Locate the cell with the specified text and output its [X, Y] center coordinate. 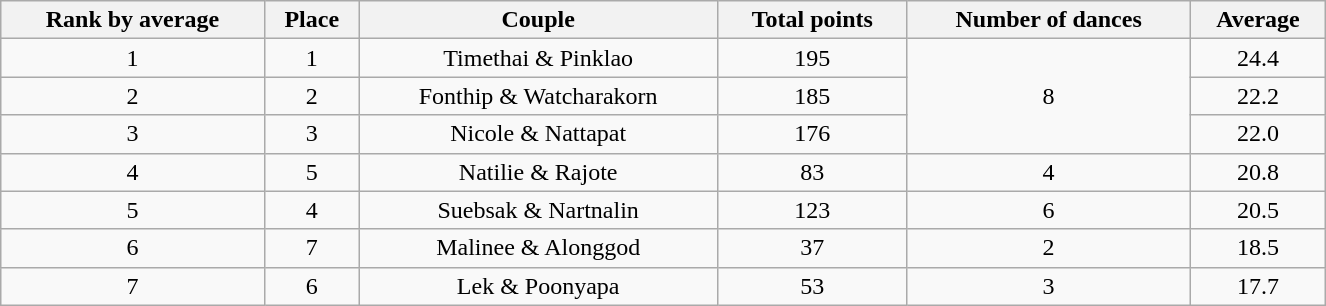
Total points [812, 20]
17.7 [1258, 286]
22.0 [1258, 134]
Natilie & Rajote [538, 172]
20.8 [1258, 172]
37 [812, 248]
Place [312, 20]
185 [812, 96]
83 [812, 172]
18.5 [1258, 248]
Suebsak & Nartnalin [538, 210]
53 [812, 286]
Malinee & Alonggod [538, 248]
22.2 [1258, 96]
195 [812, 58]
Fonthip & Watcharakorn [538, 96]
176 [812, 134]
24.4 [1258, 58]
Timethai & Pinklao [538, 58]
123 [812, 210]
Average [1258, 20]
Number of dances [1048, 20]
Nicole & Nattapat [538, 134]
8 [1048, 96]
Rank by average [132, 20]
Couple [538, 20]
20.5 [1258, 210]
Lek & Poonyapa [538, 286]
